For the text-containing cell, return its midpoint in [X, Y] coordinate format. 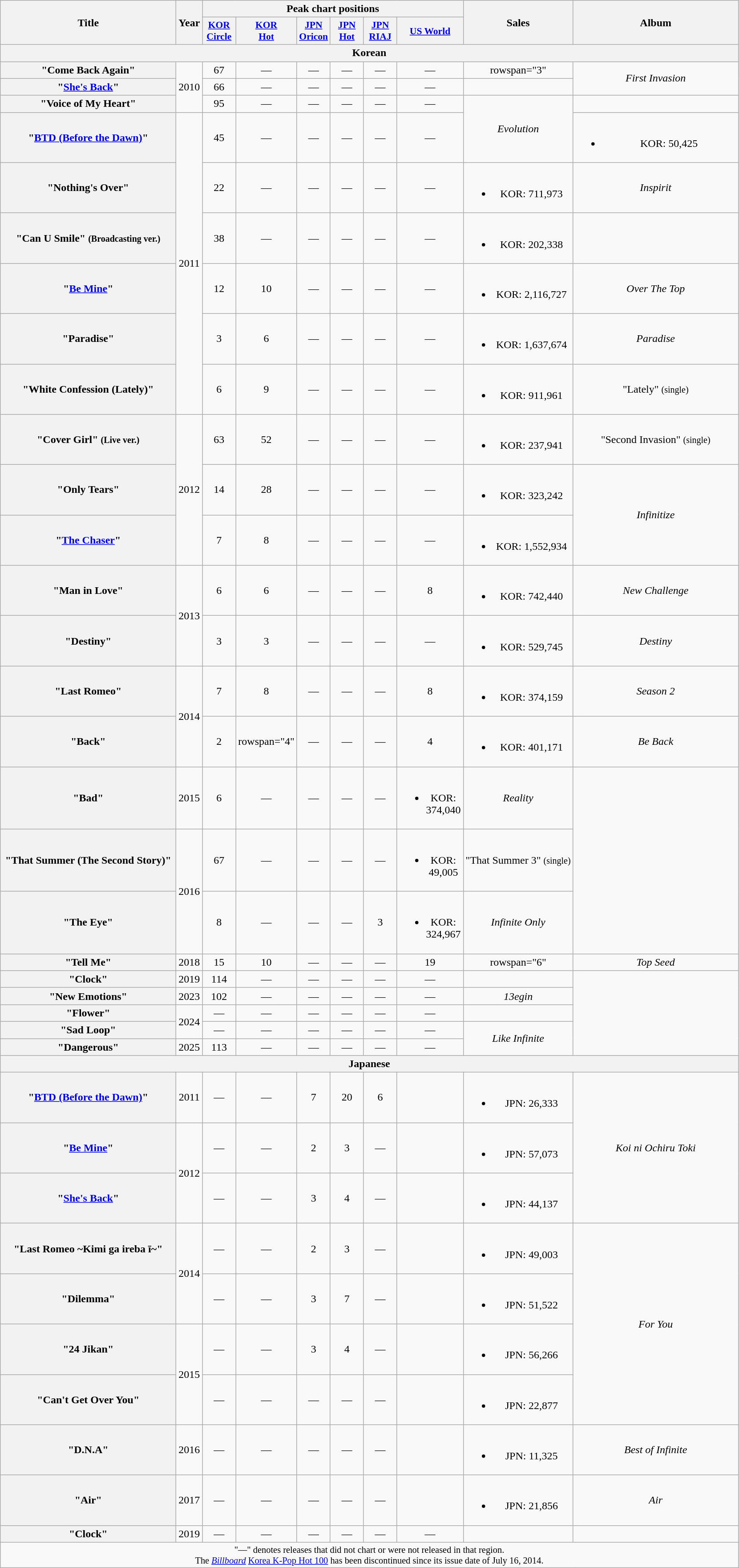
Paradise [656, 338]
rowspan="3" [518, 70]
Season 2 [656, 691]
KOR: 49,005 [430, 860]
KORHot [267, 31]
"Bad" [88, 798]
Top Seed [656, 962]
Reality [518, 798]
9 [267, 389]
JPN: 11,325 [518, 1450]
First Invasion [656, 78]
JPN: 22,877 [518, 1400]
KOR: 742,440 [518, 590]
Air [656, 1500]
Korean [369, 53]
Infinite Only [518, 922]
KOR: 1,552,934 [518, 540]
New Challenge [656, 590]
Year [190, 22]
For You [656, 1324]
2010 [190, 87]
JPNHot [347, 31]
38 [219, 238]
"The Eye" [88, 922]
"Back" [88, 742]
JPN: 26,333 [518, 1098]
"Only Tears" [88, 490]
"The Chaser" [88, 540]
rowspan="6" [518, 962]
US World [430, 31]
"Air" [88, 1500]
Evolution [518, 129]
2023 [190, 996]
JPN: 21,856 [518, 1500]
"That Summer (The Second Story)" [88, 860]
JPN: 49,003 [518, 1248]
"New Emotions" [88, 996]
"Flower" [88, 1013]
52 [267, 440]
2018 [190, 962]
KOR: 374,040 [430, 798]
45 [219, 137]
63 [219, 440]
Album [656, 22]
"Tell Me" [88, 962]
"Last Romeo" [88, 691]
KOR: 202,338 [518, 238]
"Dilemma" [88, 1299]
"Cover Girl" (Live ver.) [88, 440]
JPNOricon [313, 31]
"24 Jikan" [88, 1349]
"That Summer 3" (single) [518, 860]
2024 [190, 1021]
"Come Back Again" [88, 70]
Infinitize [656, 515]
15 [219, 962]
KOR: 711,973 [518, 188]
KORCircle [219, 31]
KOR: 50,425 [656, 137]
"Can't Get Over You" [88, 1400]
KOR: 323,242 [518, 490]
2025 [190, 1047]
13egin [518, 996]
114 [219, 979]
"Lately" (single) [656, 389]
28 [267, 490]
95 [219, 104]
JPNRIAJ [380, 31]
19 [430, 962]
"Dangerous" [88, 1047]
66 [219, 87]
Koi ni Ochiru Toki [656, 1148]
"Can U Smile" (Broadcasting ver.) [88, 238]
22 [219, 188]
KOR: 324,967 [430, 922]
KOR: 237,941 [518, 440]
"Man in Love" [88, 590]
JPN: 57,073 [518, 1148]
Title [88, 22]
"Nothing's Over" [88, 188]
"Second Invasion" (single) [656, 440]
KOR: 2,116,727 [518, 288]
"D.N.A" [88, 1450]
2017 [190, 1500]
KOR: 1,637,674 [518, 338]
Best of Infinite [656, 1450]
KOR: 374,159 [518, 691]
Sales [518, 22]
KOR: 401,171 [518, 742]
KOR: 911,961 [518, 389]
102 [219, 996]
Like Infinite [518, 1038]
Over The Top [656, 288]
JPN: 56,266 [518, 1349]
20 [347, 1098]
12 [219, 288]
Destiny [656, 641]
"Last Romeo ~Kimi ga ireba ī~" [88, 1248]
113 [219, 1047]
"Sad Loop" [88, 1030]
Be Back [656, 742]
rowspan="4" [267, 742]
Inspirit [656, 188]
"Paradise" [88, 338]
2013 [190, 616]
JPN: 44,137 [518, 1198]
"White Confession (Lately)" [88, 389]
Peak chart positions [333, 9]
14 [219, 490]
JPN: 51,522 [518, 1299]
Japanese [369, 1064]
KOR: 529,745 [518, 641]
"Voice of My Heart" [88, 104]
"Destiny" [88, 641]
